Extract the (X, Y) coordinate from the center of the cell holding the provided text.  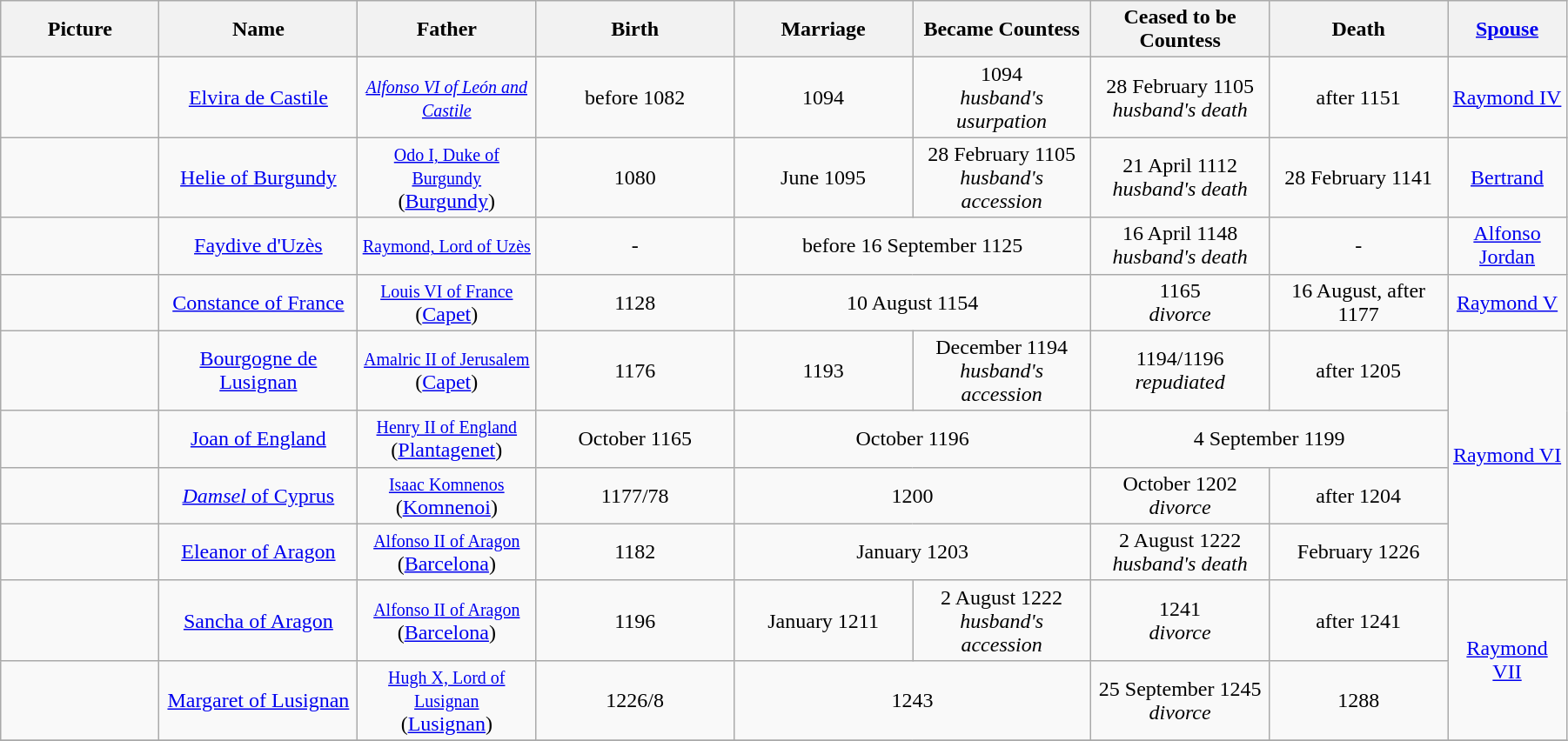
after 1205 (1359, 370)
Raymond VI (1507, 456)
Joan of England (258, 438)
Bertrand (1507, 177)
28 February 1105husband's death (1180, 97)
28 February 1105husband's accession (1002, 177)
1193 (823, 370)
Alfonso II of Aragon(Barcelona) (447, 620)
1200 (913, 496)
Ceased to be Countess (1180, 30)
Damsel of Cyprus (258, 496)
Death (1359, 30)
Spouse (1507, 30)
Father (447, 30)
28 February 1141 (1359, 177)
after 1151 (1359, 97)
1128 (635, 303)
Louis VI of France(Capet) (447, 303)
Odo I, Duke of Burgundy (Burgundy) (447, 177)
1196 (635, 620)
Birth (635, 30)
before 1082 (635, 97)
1165divorce (1180, 303)
21 April 1112husband's death (1180, 177)
January 1203 (913, 551)
after 1241 (1359, 620)
Became Countess (1002, 30)
Hugh X, Lord of Lusignan (Lusignan) (447, 700)
2 August 1222husband's accession (1002, 620)
Elvira de Castile (258, 97)
1094 (823, 97)
Raymond VII (1507, 660)
25 September 1245divorce (1180, 700)
June 1095 (823, 177)
1194/1196repudiated (1180, 370)
Alfonso II of Aragon (Barcelona) (447, 551)
4 September 1199 (1270, 438)
Helie of Burgundy (258, 177)
Eleanor of Aragon (258, 551)
Sancha of Aragon (258, 620)
October 1165 (635, 438)
Bourgogne de Lusignan (258, 370)
Alfonso VI of León and Castile (447, 97)
Amalric II of Jerusalem (Capet) (447, 370)
February 1226 (1359, 551)
16 April 1148husband's death (1180, 245)
December 1194husband's accession (1002, 370)
1176 (635, 370)
Margaret of Lusignan (258, 700)
after 1204 (1359, 496)
Henry II of England (Plantagenet) (447, 438)
10 August 1154 (913, 303)
2 August 1222husband's death (1180, 551)
1288 (1359, 700)
1094husband's usurpation (1002, 97)
October 1202divorce (1180, 496)
Name (258, 30)
1177/78 (635, 496)
1243 (913, 700)
1241divorce (1180, 620)
16 August, after 1177 (1359, 303)
1182 (635, 551)
Alfonso Jordan (1507, 245)
Marriage (823, 30)
Raymond IV (1507, 97)
Picture (80, 30)
1080 (635, 177)
1226/8 (635, 700)
January 1211 (823, 620)
Raymond, Lord of Uzès (447, 245)
October 1196 (913, 438)
Raymond V (1507, 303)
Faydive d'Uzès (258, 245)
Isaac Komnenos (Komnenoi) (447, 496)
Constance of France (258, 303)
before 16 September 1125 (913, 245)
